Locate the cell with the specified text and output its (x, y) center coordinate. 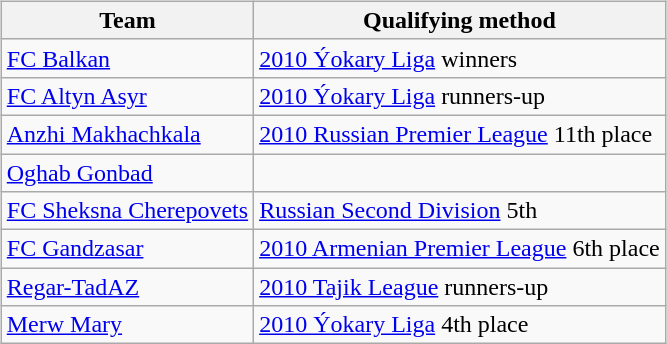
FC Gandzasar (127, 249)
Merw Mary (127, 325)
Anzhi Makhachkala (127, 134)
Team (127, 20)
Regar-TadAZ (127, 287)
FC Balkan (127, 58)
2010 Ýokary Liga runners-up (460, 96)
Russian Second Division 5th (460, 211)
2010 Ýokary Liga winners (460, 58)
2010 Ýokary Liga 4th place (460, 325)
Qualifying method (460, 20)
FC Sheksna Cherepovets (127, 211)
2010 Tajik League runners-up (460, 287)
2010 Armenian Premier League 6th place (460, 249)
FC Altyn Asyr (127, 96)
2010 Russian Premier League 11th place (460, 134)
Oghab Gonbad (127, 173)
